For the text-containing cell, return its midpoint in (X, Y) coordinate format. 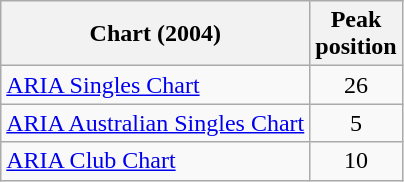
Peakposition (356, 34)
ARIA Club Chart (156, 161)
10 (356, 161)
ARIA Singles Chart (156, 85)
26 (356, 85)
ARIA Australian Singles Chart (156, 123)
5 (356, 123)
Chart (2004) (156, 34)
